Locate the cell with the specified text and output its [X, Y] center coordinate. 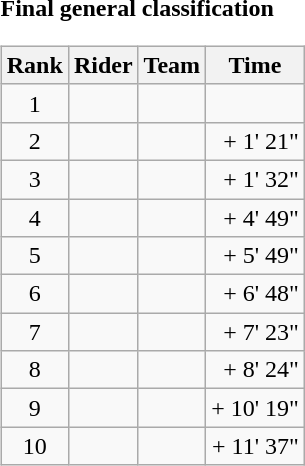
3 [34, 179]
+ 5' 49" [256, 256]
10 [34, 446]
2 [34, 141]
9 [34, 408]
7 [34, 332]
Team [172, 65]
4 [34, 217]
8 [34, 370]
1 [34, 103]
+ 1' 21" [256, 141]
+ 6' 48" [256, 294]
+ 11' 37" [256, 446]
+ 8' 24" [256, 370]
+ 10' 19" [256, 408]
+ 7' 23" [256, 332]
+ 4' 49" [256, 217]
Time [256, 65]
Rider [103, 65]
+ 1' 32" [256, 179]
Rank [34, 65]
6 [34, 294]
5 [34, 256]
